Find where the given text appears and provide that cell's center as (X, Y) coordinate. 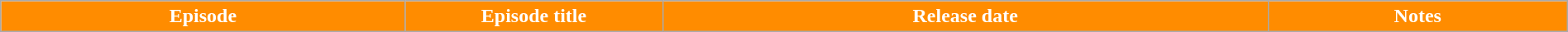
Release date (965, 16)
Episode (203, 16)
Notes (1417, 16)
Episode title (534, 16)
